Return (X, Y) of the center of cell containing provided text 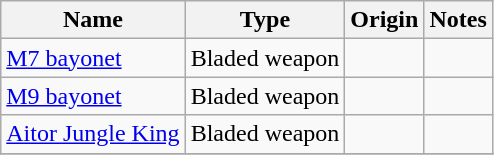
M9 bayonet (93, 96)
Type (265, 20)
M7 bayonet (93, 58)
Name (93, 20)
Aitor Jungle King (93, 134)
Notes (458, 20)
Origin (384, 20)
